Extract the [X, Y] coordinate from the center of the cell holding the provided text.  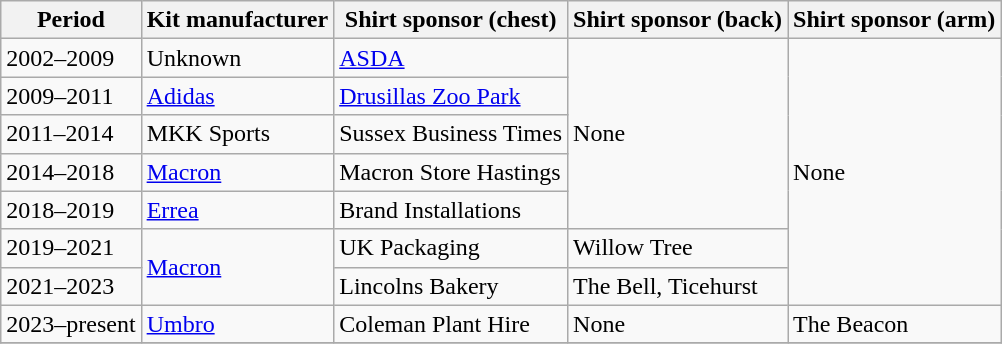
Kit manufacturer [238, 20]
Shirt sponsor (back) [678, 20]
2002–2009 [71, 58]
ASDA [451, 58]
Willow Tree [678, 248]
Macron Store Hastings [451, 172]
Errea [238, 210]
Lincolns Bakery [451, 286]
Period [71, 20]
Drusillas Zoo Park [451, 96]
UK Packaging [451, 248]
MKK Sports [238, 134]
2023–present [71, 324]
Brand Installations [451, 210]
Umbro [238, 324]
Shirt sponsor (arm) [894, 20]
Sussex Business Times [451, 134]
2021–2023 [71, 286]
Adidas [238, 96]
2014–2018 [71, 172]
The Bell, Ticehurst [678, 286]
The Beacon [894, 324]
Shirt sponsor (chest) [451, 20]
2019–2021 [71, 248]
Unknown [238, 58]
2009–2011 [71, 96]
Coleman Plant Hire [451, 324]
2018–2019 [71, 210]
2011–2014 [71, 134]
